For the text-containing cell, return its midpoint in [x, y] coordinate format. 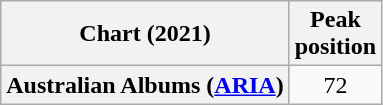
Australian Albums (ARIA) [145, 85]
Peakposition [335, 34]
72 [335, 85]
Chart (2021) [145, 34]
